From the cell containing the given text, extract its center point as [x, y] coordinate. 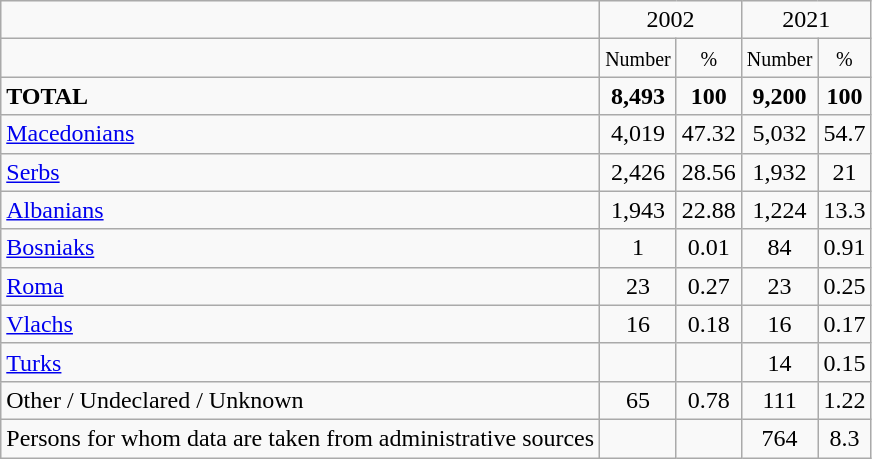
1.22 [844, 400]
Turks [300, 362]
0.25 [844, 286]
65 [638, 400]
111 [780, 400]
0.18 [708, 324]
13.3 [844, 210]
54.7 [844, 134]
22.88 [708, 210]
2,426 [638, 172]
14 [780, 362]
Albanians [300, 210]
84 [780, 248]
0.27 [708, 286]
Vlachs [300, 324]
0.78 [708, 400]
Macedonians [300, 134]
5,032 [780, 134]
1,932 [780, 172]
0.01 [708, 248]
TOTAL [300, 96]
28.56 [708, 172]
Other / Undeclared / Unknown [300, 400]
0.15 [844, 362]
1,224 [780, 210]
9,200 [780, 96]
1,943 [638, 210]
0.91 [844, 248]
2002 [671, 20]
764 [780, 438]
2021 [806, 20]
Bosniaks [300, 248]
0.17 [844, 324]
8,493 [638, 96]
1 [638, 248]
21 [844, 172]
47.32 [708, 134]
Roma [300, 286]
Serbs [300, 172]
8.3 [844, 438]
4,019 [638, 134]
Persons for whom data are taken from administrative sources [300, 438]
